Search for the cell housing the specified text and yield its (X, Y) center coordinate. 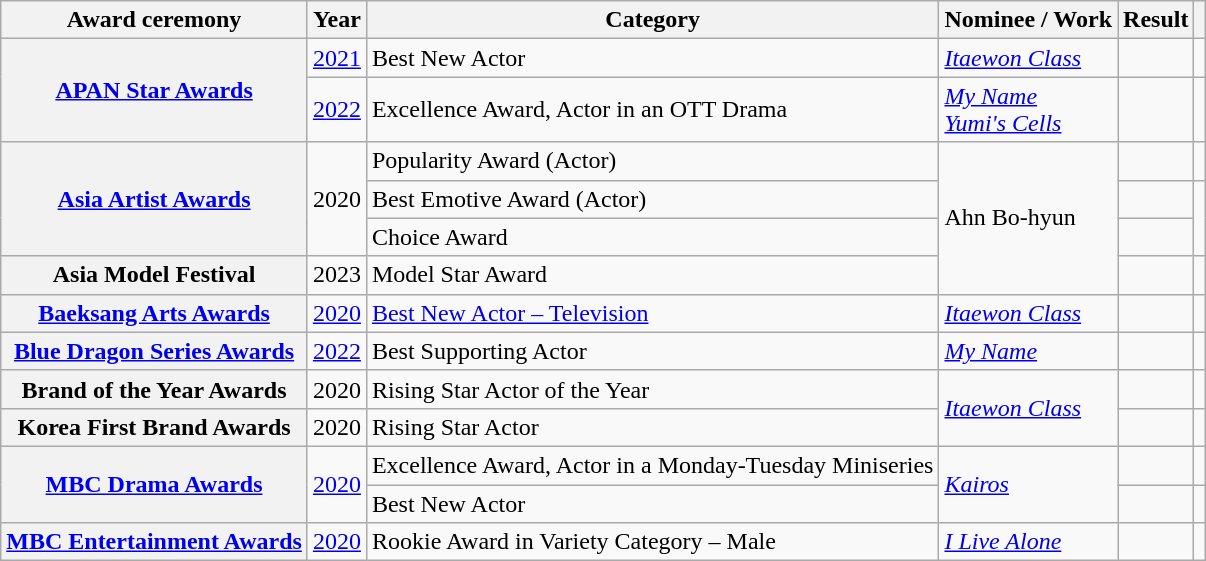
2023 (336, 275)
Choice Award (652, 237)
Ahn Bo-hyun (1028, 218)
Excellence Award, Actor in a Monday-Tuesday Miniseries (652, 465)
Result (1156, 20)
Rising Star Actor of the Year (652, 389)
MBC Drama Awards (154, 484)
Blue Dragon Series Awards (154, 351)
Popularity Award (Actor) (652, 161)
Nominee / Work (1028, 20)
I Live Alone (1028, 542)
Model Star Award (652, 275)
2021 (336, 58)
Kairos (1028, 484)
Rising Star Actor (652, 427)
Best Emotive Award (Actor) (652, 199)
My Name (1028, 351)
MBC Entertainment Awards (154, 542)
Korea First Brand Awards (154, 427)
Rookie Award in Variety Category – Male (652, 542)
Best Supporting Actor (652, 351)
Excellence Award, Actor in an OTT Drama (652, 110)
Year (336, 20)
My NameYumi's Cells (1028, 110)
Asia Model Festival (154, 275)
Award ceremony (154, 20)
Category (652, 20)
Asia Artist Awards (154, 199)
APAN Star Awards (154, 90)
Best New Actor – Television (652, 313)
Brand of the Year Awards (154, 389)
Baeksang Arts Awards (154, 313)
